Extract the [X, Y] coordinate from the center of the cell holding the provided text.  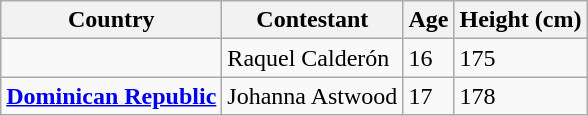
Dominican Republic [112, 96]
178 [520, 96]
Johanna Astwood [312, 96]
17 [428, 96]
16 [428, 58]
Country [112, 20]
Raquel Calderón [312, 58]
Contestant [312, 20]
Age [428, 20]
Height (cm) [520, 20]
175 [520, 58]
